Identify which cell holds the provided text, then report its [x, y] central coordinate. 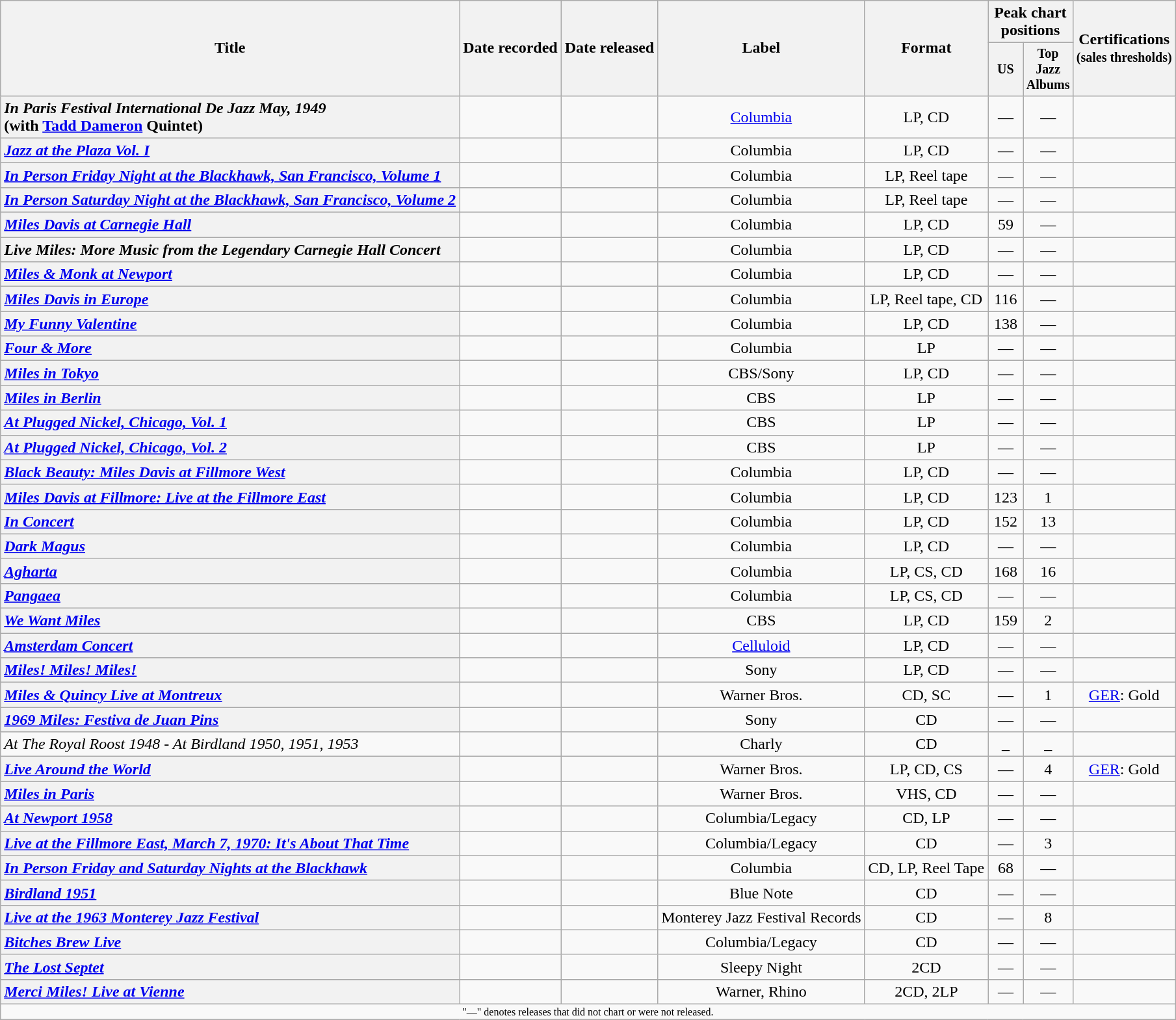
Celluloid [761, 646]
At Plugged Nickel, Chicago, Vol. 2 [230, 447]
68 [1006, 868]
Peak chart positions [1031, 22]
Agharta [230, 571]
Merci Miles! Live at Vienne [230, 991]
Charly [761, 744]
Live at the 1963 Monterey Jazz Festival [230, 917]
4 [1048, 769]
At Plugged Nickel, Chicago, Vol. 1 [230, 423]
The Lost Septet [230, 967]
Live at the Fillmore East, March 7, 1970: It's About That Time [230, 843]
16 [1048, 571]
168 [1006, 571]
Label [761, 48]
CD, LP, Reel Tape [926, 868]
Monterey Jazz Festival Records [761, 917]
Title [230, 48]
Four & More [230, 348]
In Paris Festival International De Jazz May, 1949(with Tadd Dameron Quintet) [230, 117]
3 [1048, 843]
Certifications(sales thresholds) [1124, 48]
Date recorded [511, 48]
Live Miles: More Music from the Legendary Carnegie Hall Concert [230, 250]
Warner, Rhino [761, 991]
Bitches Brew Live [230, 942]
In Person Saturday Night at the Blackhawk, San Francisco, Volume 2 [230, 200]
At Newport 1958 [230, 818]
13 [1048, 521]
Date released [610, 48]
152 [1006, 521]
159 [1006, 621]
"—" denotes releases that did not chart or were not released. [588, 1012]
VHS, CD [926, 794]
CD, SC [926, 695]
Miles Davis at Carnegie Hall [230, 225]
59 [1006, 225]
US [1006, 69]
Birdland 1951 [230, 893]
Dark Magus [230, 546]
Format [926, 48]
138 [1006, 324]
Top Jazz Albums [1048, 69]
Miles in Tokyo [230, 373]
LP, Reel tape, CD [926, 299]
Miles in Berlin [230, 398]
2CD [926, 967]
2CD, 2LP [926, 991]
1969 Miles: Festiva de Juan Pins [230, 720]
8 [1048, 917]
116 [1006, 299]
LP, CD, CS [926, 769]
In Concert [230, 521]
We Want Miles [230, 621]
Black Beauty: Miles Davis at Fillmore West [230, 472]
Miles Davis at Fillmore: Live at the Fillmore East [230, 497]
Miles Davis in Europe [230, 299]
Miles & Monk at Newport [230, 274]
CBS/Sony [761, 373]
Amsterdam Concert [230, 646]
CD, LP [926, 818]
In Person Friday and Saturday Nights at the Blackhawk [230, 868]
At The Royal Roost 1948 - At Birdland 1950, 1951, 1953 [230, 744]
Live Around the World [230, 769]
Blue Note [761, 893]
Miles & Quincy Live at Montreux [230, 695]
Pangaea [230, 595]
Sleepy Night [761, 967]
In Person Friday Night at the Blackhawk, San Francisco, Volume 1 [230, 175]
123 [1006, 497]
Miles in Paris [230, 794]
2 [1048, 621]
Jazz at the Plaza Vol. I [230, 150]
Miles! Miles! Miles! [230, 670]
My Funny Valentine [230, 324]
